From the cell containing the given text, extract its center point as (x, y) coordinate. 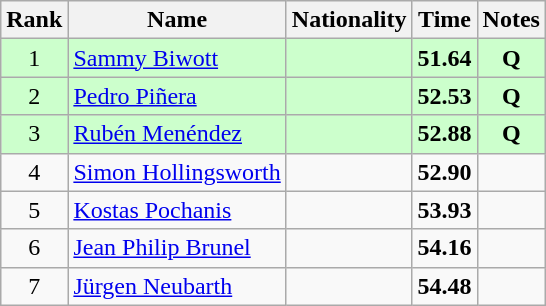
4 (34, 172)
5 (34, 210)
52.53 (444, 96)
Kostas Pochanis (177, 210)
Nationality (349, 20)
53.93 (444, 210)
Rubén Menéndez (177, 134)
Jean Philip Brunel (177, 248)
54.16 (444, 248)
Pedro Piñera (177, 96)
Jürgen Neubarth (177, 286)
Time (444, 20)
54.48 (444, 286)
7 (34, 286)
6 (34, 248)
Rank (34, 20)
2 (34, 96)
52.90 (444, 172)
Sammy Biwott (177, 58)
Notes (511, 20)
Name (177, 20)
1 (34, 58)
52.88 (444, 134)
3 (34, 134)
Simon Hollingsworth (177, 172)
51.64 (444, 58)
